Determine the (x, y) coordinate at the center of the cell enclosing the given text.  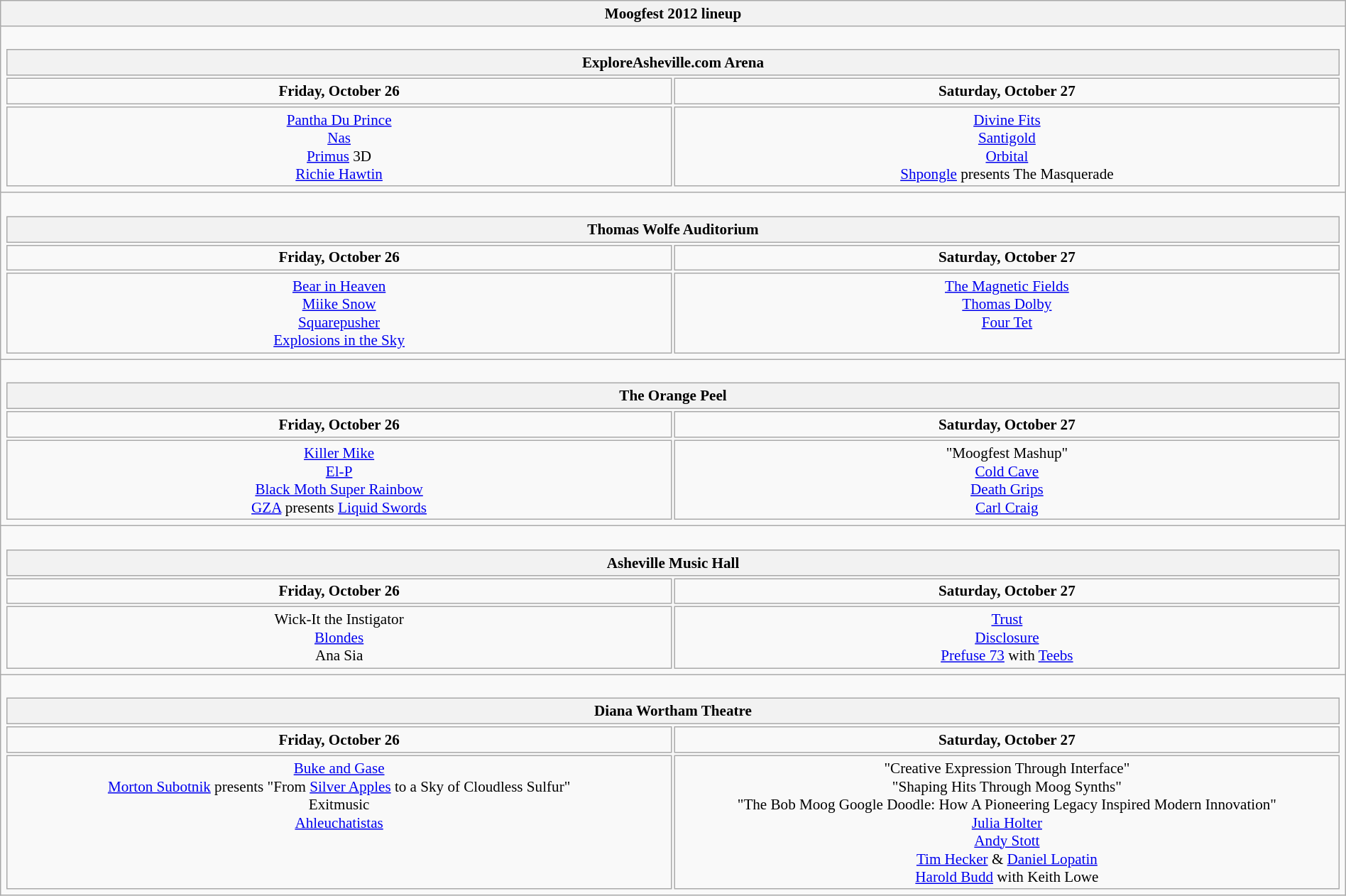
The Orange Peel (673, 396)
Wick-It the InstigatorBlondesAna Sia (339, 638)
"Moogfest Mashup"Cold CaveDeath GripsCarl Craig (1007, 480)
Thomas Wolfe Auditorium (673, 229)
Diana Wortham Theatre (673, 711)
Divine FitsSantigoldOrbitalShpongle presents The Masquerade (1007, 146)
Buke and GaseMorton Subotnik presents "From Silver Apples to a Sky of Cloudless Sulfur"ExitmusicAhleuchatistas (339, 822)
The Magnetic FieldsThomas DolbyFour Tet (1007, 312)
Bear in HeavenMiike SnowSquarepusherExplosions in the Sky (339, 312)
Asheville Music Hall (673, 562)
Asheville Music Hall Friday, October 26 Saturday, October 27 Wick-It the InstigatorBlondesAna Sia TrustDisclosurePrefuse 73 with Teebs (673, 601)
Moogfest 2012 lineup (673, 13)
ExploreAsheville.com Arena (673, 62)
Pantha Du PrinceNasPrimus 3DRichie Hawtin (339, 146)
Killer MikeEl-PBlack Moth Super RainbowGZA presents Liquid Swords (339, 480)
TrustDisclosurePrefuse 73 with Teebs (1007, 638)
